Find where the given text appears and provide that cell's center as [x, y] coordinate. 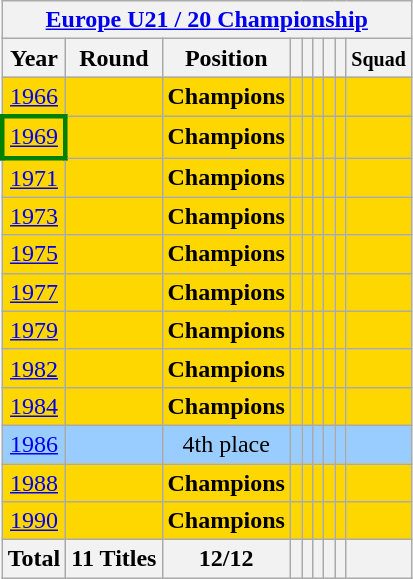
Round [114, 58]
Squad [379, 58]
1966 [34, 97]
Position [226, 58]
Year [34, 58]
1969 [34, 136]
1988 [34, 483]
4th place [226, 444]
12/12 [226, 559]
1982 [34, 368]
1984 [34, 406]
1979 [34, 330]
1971 [34, 178]
1986 [34, 444]
Total [34, 559]
11 Titles [114, 559]
Europe U21 / 20 Championship [206, 20]
1973 [34, 216]
1990 [34, 521]
1975 [34, 254]
1977 [34, 292]
